Locate the cell with the specified text and output its [x, y] center coordinate. 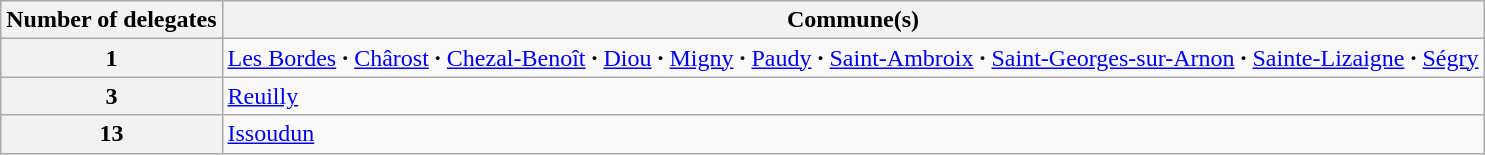
1 [112, 58]
3 [112, 96]
Les Bordes · Chârost · Chezal-Benoît · Diou · Migny · Paudy · Saint-Ambroix · Saint-Georges-sur-Arnon · Sainte-Lizaigne · Ségry [853, 58]
13 [112, 134]
Commune(s) [853, 20]
Issoudun [853, 134]
Number of delegates [112, 20]
Reuilly [853, 96]
